Find where the given text appears and provide that cell's center as [x, y] coordinate. 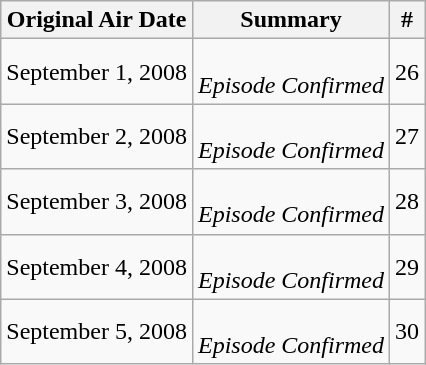
28 [408, 202]
September 3, 2008 [97, 202]
September 1, 2008 [97, 72]
September 4, 2008 [97, 266]
30 [408, 332]
26 [408, 72]
Original Air Date [97, 20]
29 [408, 266]
27 [408, 136]
September 5, 2008 [97, 332]
Summary [290, 20]
September 2, 2008 [97, 136]
# [408, 20]
